Extract the (X, Y) coordinate from the center of the cell holding the provided text.  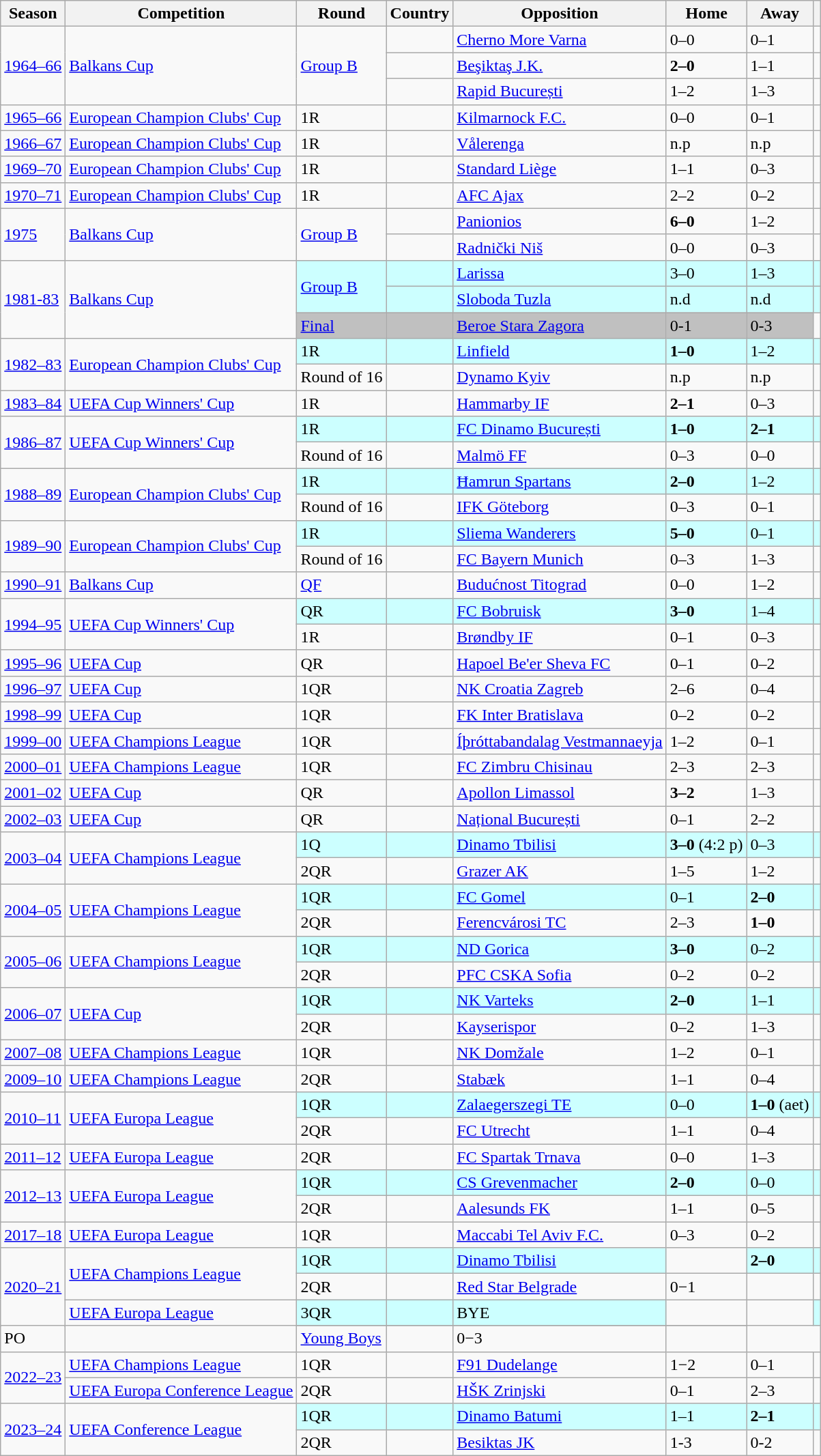
2005–06 (33, 962)
2007–08 (33, 1053)
Hapoel Be'er Sheva FC (560, 663)
Maccabi Tel Aviv F.C. (560, 1235)
UEFA Conference League (182, 1429)
1Q (341, 845)
1989–90 (33, 546)
2001–02 (33, 793)
Standard Liège (560, 169)
2012–13 (33, 1196)
Brøndby IF (560, 637)
FK Inter Bratislava (560, 715)
2017–18 (33, 1235)
1990–91 (33, 585)
Away (779, 14)
1964–66 (33, 66)
1–5 (706, 871)
FC Bayern Munich (560, 559)
PO (33, 1339)
Grazer AK (560, 871)
AFC Ajax (560, 195)
HŠK Zrinjski (560, 1390)
1994–95 (33, 624)
0−1 (706, 1287)
Vålerenga (560, 143)
1–0 (aet) (779, 1104)
1-3 (706, 1442)
Competition (182, 14)
Linfield (560, 352)
BYE (560, 1313)
FC Utrecht (560, 1130)
2–6 (706, 689)
FC Gomel (560, 897)
Larissa (560, 273)
2010–11 (33, 1117)
1986–87 (33, 442)
NK Croatia Zagreb (560, 689)
6–0 (706, 221)
Home (706, 14)
1970–71 (33, 195)
FC Bobruisk (560, 611)
2000–01 (33, 767)
1995–96 (33, 663)
1975 (33, 234)
0−3 (560, 1339)
0-2 (779, 1442)
Sliema Wanderers (560, 533)
1988–89 (33, 494)
Beşiktaş J.K. (560, 66)
0–5 (779, 1209)
Íþróttabandalag Vestmannaeyja (560, 741)
Young Boys (341, 1339)
IFK Göteborg (560, 507)
Dinamo Batumi (560, 1416)
Kilmarnock F.C. (560, 117)
QF (341, 585)
3QR (341, 1313)
Stabæk (560, 1079)
Ħamrun Spartans (560, 481)
1996–97 (33, 689)
NK Domžale (560, 1053)
Aalesunds FK (560, 1209)
1981-83 (33, 299)
Opposition (560, 14)
Sloboda Tuzla (560, 299)
Malmö FF (560, 455)
UEFA Europa Conference League (182, 1390)
FC Dinamo București (560, 429)
FC Zimbru Chisinau (560, 767)
Național București (560, 819)
5–0 (706, 533)
Cherno More Varna (560, 40)
CS Grevenmacher (560, 1183)
Budućnost Titograd (560, 585)
Apollon Limassol (560, 793)
2003–04 (33, 858)
2009–10 (33, 1079)
1999–00 (33, 741)
Rapid București (560, 91)
0-1 (706, 326)
1983–84 (33, 403)
Besiktas JK (560, 1442)
FC Spartak Trnava (560, 1157)
2020–21 (33, 1287)
Final (341, 326)
1982–83 (33, 365)
1966–67 (33, 143)
3–2 (706, 793)
3–0 (4:2 p) (706, 845)
NK Varteks (560, 1001)
ND Gorica (560, 949)
2006–07 (33, 1014)
2023–24 (33, 1429)
Dynamo Kyiv (560, 377)
Kayserispor (560, 1027)
Ferencvárosi TC (560, 923)
1969–70 (33, 169)
Season (33, 14)
Country (420, 14)
Round (341, 14)
F91 Dudelange (560, 1365)
Red Star Belgrade (560, 1287)
1–4 (779, 611)
Radnički Niš (560, 247)
2022–23 (33, 1378)
1965–66 (33, 117)
1998–99 (33, 715)
Beroe Stara Zagora (560, 326)
2004–05 (33, 910)
2011–12 (33, 1157)
PFC CSKA Sofia (560, 975)
Zalaegerszegi TE (560, 1104)
0-3 (779, 326)
Hammarby IF (560, 403)
1−2 (706, 1365)
Panionios (560, 221)
2002–03 (33, 819)
